Scan for the cell matching the given text and deliver its [X, Y] coordinate at center. 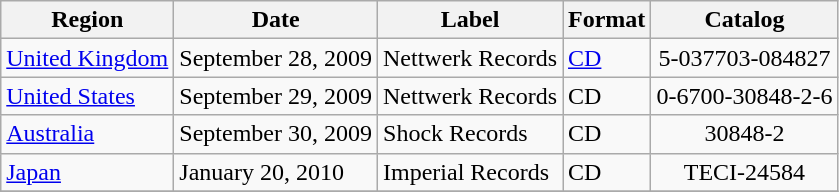
TECI-24584 [744, 172]
September 30, 2009 [276, 134]
Catalog [744, 20]
Date [276, 20]
Japan [88, 172]
Format [607, 20]
United States [88, 96]
Region [88, 20]
5-037703-084827 [744, 58]
30848-2 [744, 134]
September 29, 2009 [276, 96]
September 28, 2009 [276, 58]
Shock Records [470, 134]
Label [470, 20]
Australia [88, 134]
Imperial Records [470, 172]
January 20, 2010 [276, 172]
United Kingdom [88, 58]
0-6700-30848-2-6 [744, 96]
